Find where the given text appears and provide that cell's center as (X, Y) coordinate. 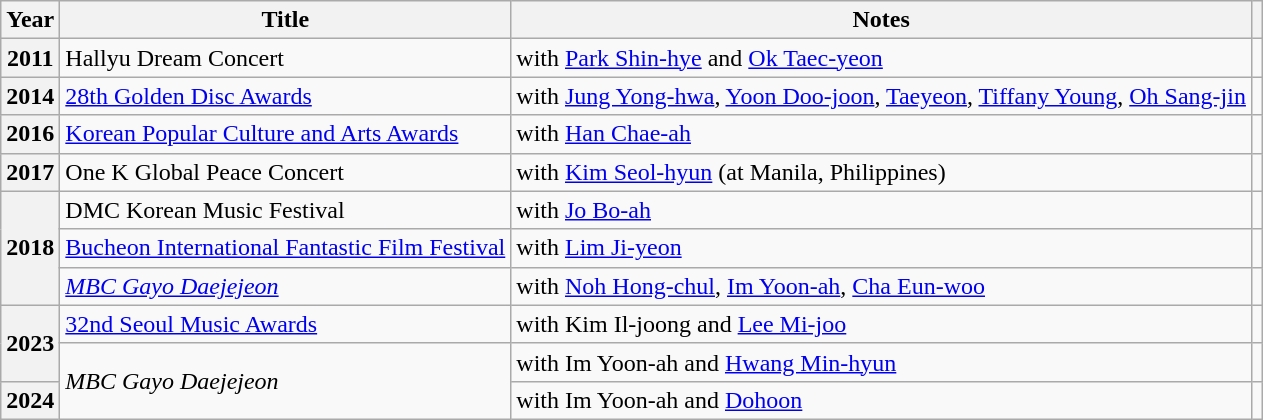
with Han Chae-ah (882, 134)
2017 (30, 172)
DMC Korean Music Festival (286, 210)
with Im Yoon-ah and Hwang Min-hyun (882, 362)
Year (30, 20)
Bucheon International Fantastic Film Festival (286, 248)
Title (286, 20)
with Kim Il-joong and Lee Mi-joo (882, 324)
2014 (30, 96)
with Noh Hong-chul, Im Yoon-ah, Cha Eun-woo (882, 286)
28th Golden Disc Awards (286, 96)
2024 (30, 400)
with Im Yoon-ah and Dohoon (882, 400)
2023 (30, 343)
Korean Popular Culture and Arts Awards (286, 134)
Hallyu Dream Concert (286, 58)
32nd Seoul Music Awards (286, 324)
with Park Shin-hye and Ok Taec-yeon (882, 58)
2011 (30, 58)
2016 (30, 134)
with Jung Yong-hwa, Yoon Doo-joon, Taeyeon, Tiffany Young, Oh Sang-jin (882, 96)
2018 (30, 248)
One K Global Peace Concert (286, 172)
with Jo Bo-ah (882, 210)
Notes (882, 20)
with Lim Ji-yeon (882, 248)
with Kim Seol-hyun (at Manila, Philippines) (882, 172)
